Scan for the cell matching the given text and deliver its (x, y) coordinate at center. 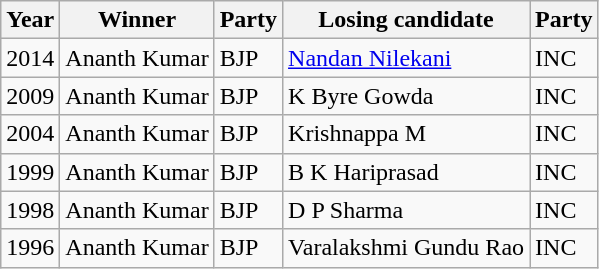
2014 (30, 58)
B K Hariprasad (406, 172)
Winner (137, 20)
Year (30, 20)
1998 (30, 210)
K Byre Gowda (406, 96)
Nandan Nilekani (406, 58)
1996 (30, 248)
1999 (30, 172)
Losing candidate (406, 20)
2009 (30, 96)
2004 (30, 134)
Varalakshmi Gundu Rao (406, 248)
Krishnappa M (406, 134)
D P Sharma (406, 210)
